Locate the cell with the specified text and output its [X, Y] center coordinate. 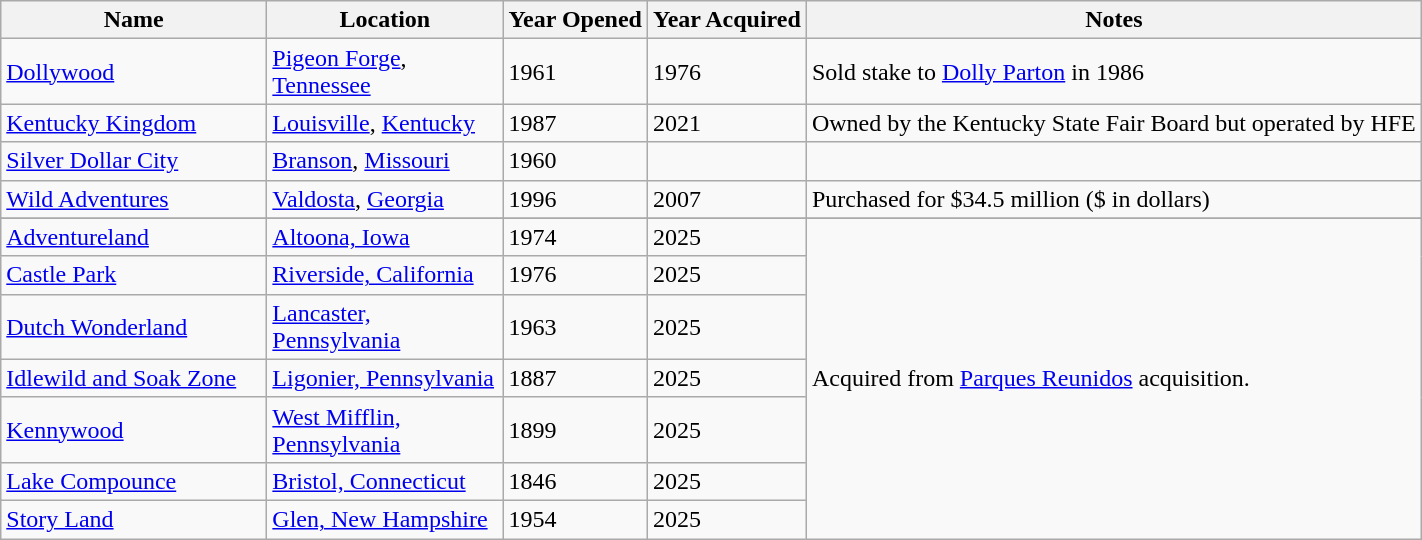
Purchased for $34.5 million ($ in dollars) [1114, 199]
Idlewild and Soak Zone [134, 378]
Name [134, 20]
Story Land [134, 519]
Dollywood [134, 72]
Year Acquired [728, 20]
1963 [576, 326]
1996 [576, 199]
Branson, Missouri [385, 161]
Notes [1114, 20]
Acquired from Parques Reunidos acquisition. [1114, 378]
Silver Dollar City [134, 161]
Bristol, Connecticut [385, 481]
1960 [576, 161]
Year Opened [576, 20]
Location [385, 20]
1899 [576, 430]
Owned by the Kentucky State Fair Board but operated by HFE [1114, 123]
Lancaster, Pennsylvania [385, 326]
West Mifflin, Pennsylvania [385, 430]
2021 [728, 123]
Valdosta, Georgia [385, 199]
Ligonier, Pennsylvania [385, 378]
1974 [576, 237]
Castle Park [134, 275]
Wild Adventures [134, 199]
1887 [576, 378]
Kentucky Kingdom [134, 123]
Kennywood [134, 430]
Lake Compounce [134, 481]
Pigeon Forge, Tennessee [385, 72]
Dutch Wonderland [134, 326]
1846 [576, 481]
2007 [728, 199]
Adventureland [134, 237]
Riverside, California [385, 275]
Louisville, Kentucky [385, 123]
1987 [576, 123]
Sold stake to Dolly Parton in 1986 [1114, 72]
1961 [576, 72]
1954 [576, 519]
Altoona, Iowa [385, 237]
Glen, New Hampshire [385, 519]
